Extract the [x, y] coordinate from the center of the cell holding the provided text.  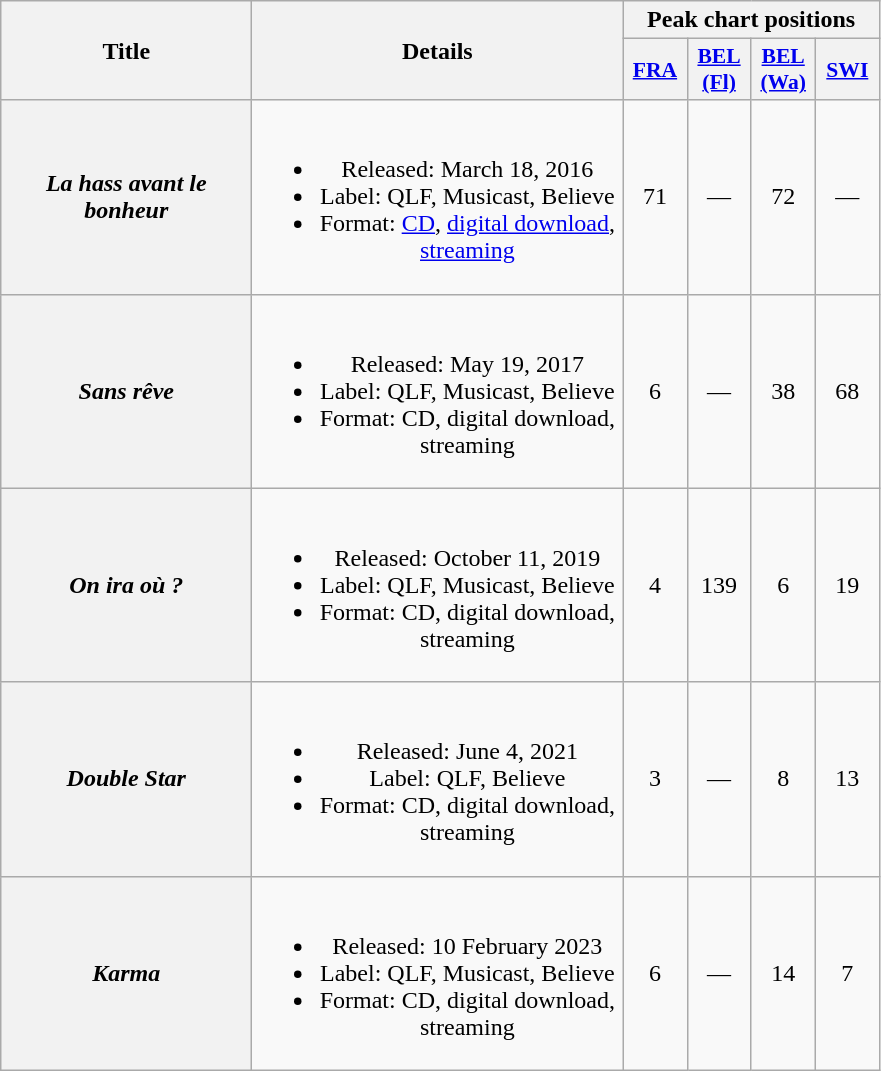
Released: June 4, 2021Label: QLF, BelieveFormat: CD, digital download, streaming [438, 779]
Released: March 18, 2016Label: QLF, Musicast, BelieveFormat: CD, digital download, streaming [438, 197]
72 [783, 197]
7 [847, 973]
Karma [126, 973]
Released: 10 February 2023Label: QLF, Musicast, BelieveFormat: CD, digital download, streaming [438, 973]
68 [847, 391]
38 [783, 391]
139 [719, 585]
Released: May 19, 2017Label: QLF, Musicast, BelieveFormat: CD, digital download, streaming [438, 391]
BEL(Fl) [719, 70]
3 [655, 779]
4 [655, 585]
On ira où ? [126, 585]
8 [783, 779]
La hass avant le bonheur [126, 197]
Details [438, 50]
Released: October 11, 2019Label: QLF, Musicast, BelieveFormat: CD, digital download, streaming [438, 585]
19 [847, 585]
Peak chart positions [751, 20]
FRA [655, 70]
71 [655, 197]
13 [847, 779]
BEL(Wa) [783, 70]
SWI [847, 70]
14 [783, 973]
Title [126, 50]
Double Star [126, 779]
Sans rêve [126, 391]
